Identify which cell holds the provided text, then report its [x, y] central coordinate. 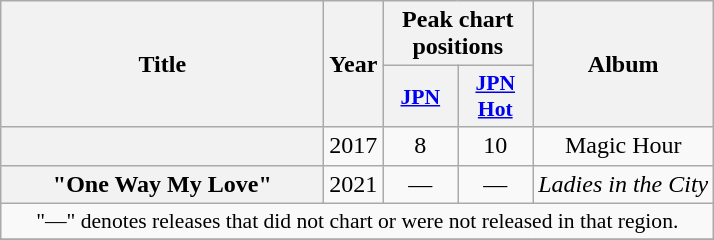
Year [354, 64]
JPN [420, 96]
2021 [354, 184]
Magic Hour [624, 146]
2017 [354, 146]
"—" denotes releases that did not chart or were not released in that region. [358, 221]
10 [496, 146]
Title [162, 64]
8 [420, 146]
Ladies in the City [624, 184]
"One Way My Love" [162, 184]
JPNHot [496, 96]
Album [624, 64]
Peak chart positions [458, 34]
